Return (X, Y) of the center of cell containing provided text 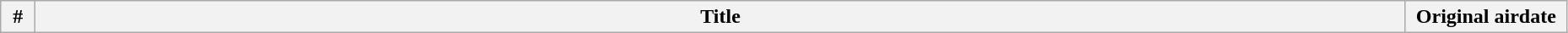
Title (720, 17)
Original airdate (1486, 17)
# (19, 17)
